Detect which cell encompasses the target text, then output its [X, Y] center coordinate. 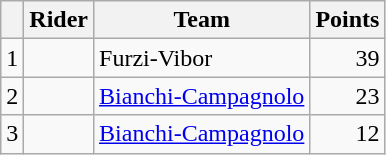
23 [348, 96]
12 [348, 134]
Points [348, 20]
39 [348, 58]
1 [12, 58]
2 [12, 96]
3 [12, 134]
Team [202, 20]
Rider [59, 20]
Furzi-Vibor [202, 58]
